Pinpoint the cell where the given text exists, returning its (X, Y) midpoint coordinate. 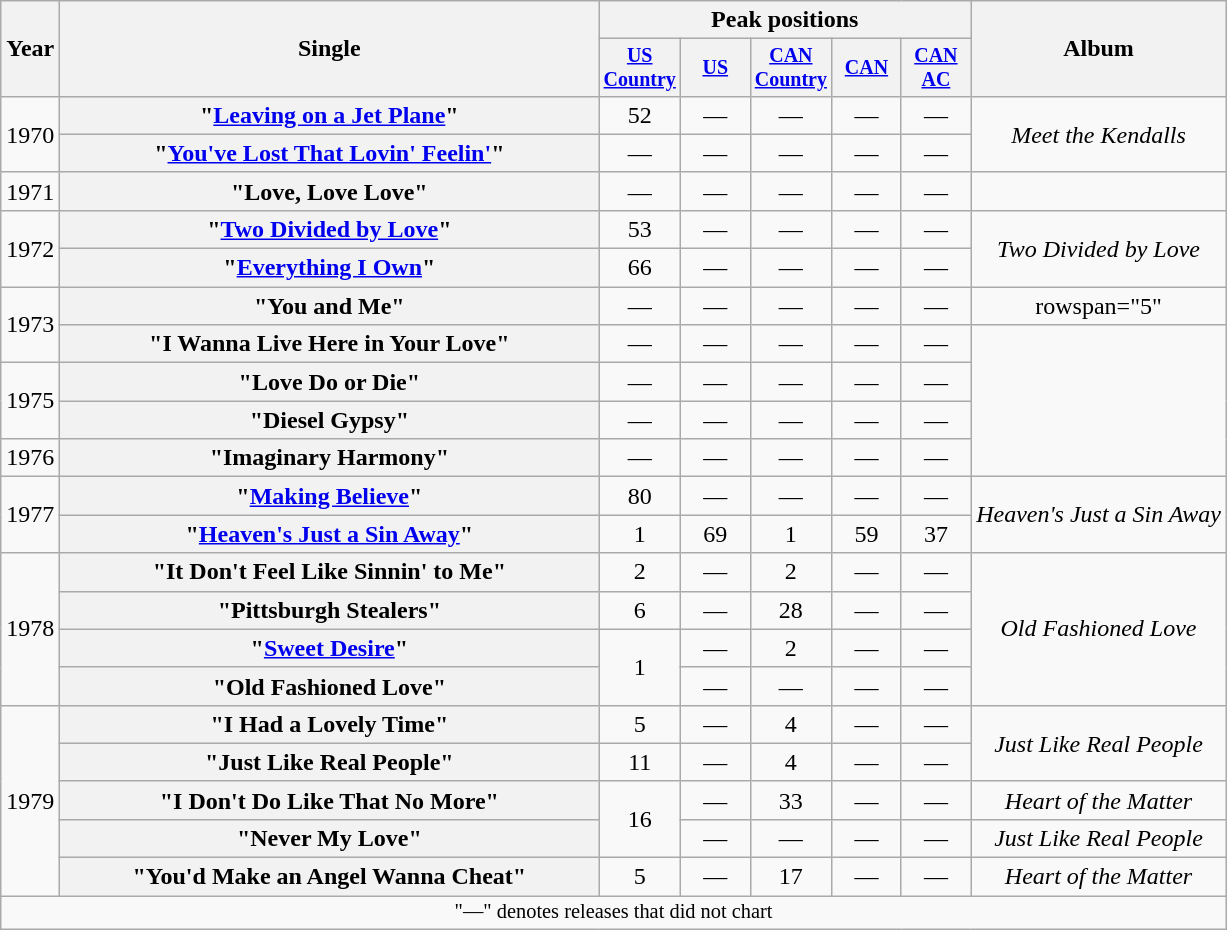
"Never My Love" (330, 838)
Meet the Kendalls (1099, 134)
1973 (30, 325)
"I Don't Do Like That No More" (330, 800)
"Heaven's Just a Sin Away" (330, 534)
1972 (30, 248)
28 (791, 610)
6 (640, 610)
17 (791, 877)
"Imaginary Harmony" (330, 458)
"Love Do or Die" (330, 382)
"Making Believe" (330, 496)
80 (640, 496)
"Two Divided by Love" (330, 229)
1977 (30, 515)
rowspan="5" (1099, 306)
"Sweet Desire" (330, 648)
"Everything I Own" (330, 268)
1970 (30, 134)
"Just Like Real People" (330, 762)
Old Fashioned Love (1099, 629)
1979 (30, 800)
"Love, Love Love" (330, 191)
"I Wanna Live Here in Your Love" (330, 344)
CAN Country (791, 68)
US (716, 68)
16 (640, 819)
"You and Me" (330, 306)
37 (936, 534)
33 (791, 800)
Peak positions (785, 20)
1975 (30, 401)
11 (640, 762)
US Country (640, 68)
Heaven's Just a Sin Away (1099, 515)
1978 (30, 629)
"It Don't Feel Like Sinnin' to Me" (330, 572)
CAN (866, 68)
1976 (30, 458)
"You'd Make an Angel Wanna Cheat" (330, 877)
Single (330, 49)
Two Divided by Love (1099, 248)
69 (716, 534)
Year (30, 49)
1971 (30, 191)
"Old Fashioned Love" (330, 686)
CAN AC (936, 68)
53 (640, 229)
"You've Lost That Lovin' Feelin'" (330, 153)
"I Had a Lovely Time" (330, 724)
"Diesel Gypsy" (330, 420)
59 (866, 534)
52 (640, 115)
"Leaving on a Jet Plane" (330, 115)
66 (640, 268)
Album (1099, 49)
"Pittsburgh Stealers" (330, 610)
"—" denotes releases that did not chart (614, 913)
